Provide the [x, y] coordinate of the cell's center where the given text is located.  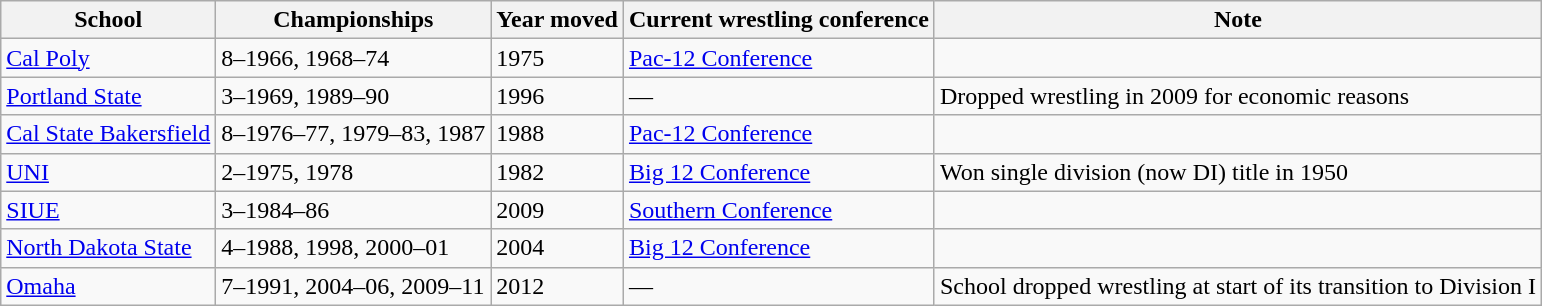
Dropped wrestling in 2009 for economic reasons [1238, 96]
Year moved [558, 20]
Southern Conference [778, 210]
North Dakota State [108, 248]
Cal State Bakersfield [108, 134]
7–1991, 2004–06, 2009–11 [354, 286]
2009 [558, 210]
1996 [558, 96]
3–1969, 1989–90 [354, 96]
Current wrestling conference [778, 20]
Note [1238, 20]
1975 [558, 58]
School dropped wrestling at start of its transition to Division I [1238, 286]
8–1966, 1968–74 [354, 58]
2004 [558, 248]
Won single division (now DI) title in 1950 [1238, 172]
1988 [558, 134]
Omaha [108, 286]
2012 [558, 286]
Portland State [108, 96]
School [108, 20]
4–1988, 1998, 2000–01 [354, 248]
2–1975, 1978 [354, 172]
Cal Poly [108, 58]
UNI [108, 172]
8–1976–77, 1979–83, 1987 [354, 134]
1982 [558, 172]
3–1984–86 [354, 210]
SIUE [108, 210]
Championships [354, 20]
